Find where the given text appears and provide that cell's center as (x, y) coordinate. 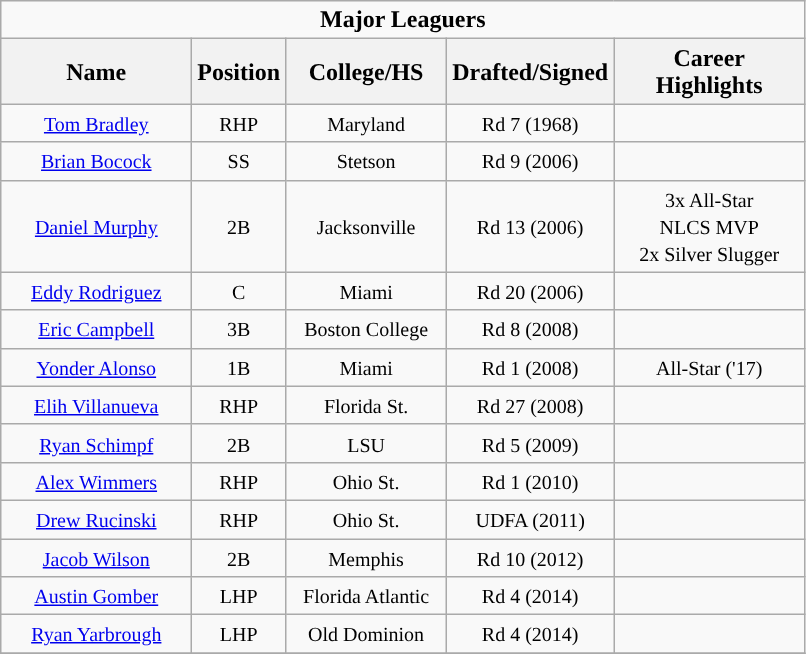
Rd 8 (2008) (530, 329)
Florida St. (366, 405)
Alex Wimmers (96, 481)
Florida Atlantic (366, 596)
Career Highlights (710, 72)
Rd 10 (2012) (530, 557)
Eric Campbell (96, 329)
1B (239, 367)
Stetson (366, 161)
Rd 1 (2008) (530, 367)
Memphis (366, 557)
Austin Gomber (96, 596)
Drew Rucinski (96, 519)
Jacob Wilson (96, 557)
Rd 13 (2006) (530, 226)
All-Star ('17) (710, 367)
Eddy Rodriguez (96, 291)
Drafted/Signed (530, 72)
Ryan Yarbrough (96, 634)
3B (239, 329)
Name (96, 72)
Rd 5 (2009) (530, 443)
Ryan Schimpf (96, 443)
Rd 9 (2006) (530, 161)
UDFA (2011) (530, 519)
Jacksonville (366, 226)
Daniel Murphy (96, 226)
Major Leaguers (403, 20)
3x All-StarNLCS MVP2x Silver Slugger (710, 226)
Tom Bradley (96, 123)
Elih Villanueva (96, 405)
Position (239, 72)
Boston College (366, 329)
Rd 27 (2008) (530, 405)
Yonder Alonso (96, 367)
College/HS (366, 72)
Rd 7 (1968) (530, 123)
LSU (366, 443)
Rd 1 (2010) (530, 481)
Old Dominion (366, 634)
C (239, 291)
Brian Bocock (96, 161)
Rd 20 (2006) (530, 291)
Maryland (366, 123)
SS (239, 161)
